Output the (x, y) coordinate of the center of the cell containing the given text.  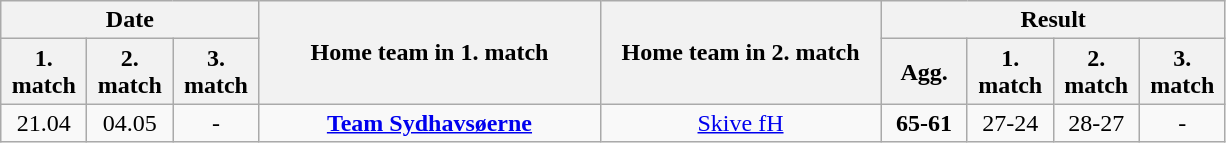
Home team in 2. match (740, 52)
65-61 (924, 123)
27-24 (1010, 123)
Agg. (924, 72)
Result (1053, 20)
Home team in 1. match (430, 52)
28-27 (1096, 123)
Skive fH (740, 123)
Team Sydhavsøerne (430, 123)
21.04 (44, 123)
Date (130, 20)
04.05 (130, 123)
